Identify which cell holds the provided text, then report its [X, Y] central coordinate. 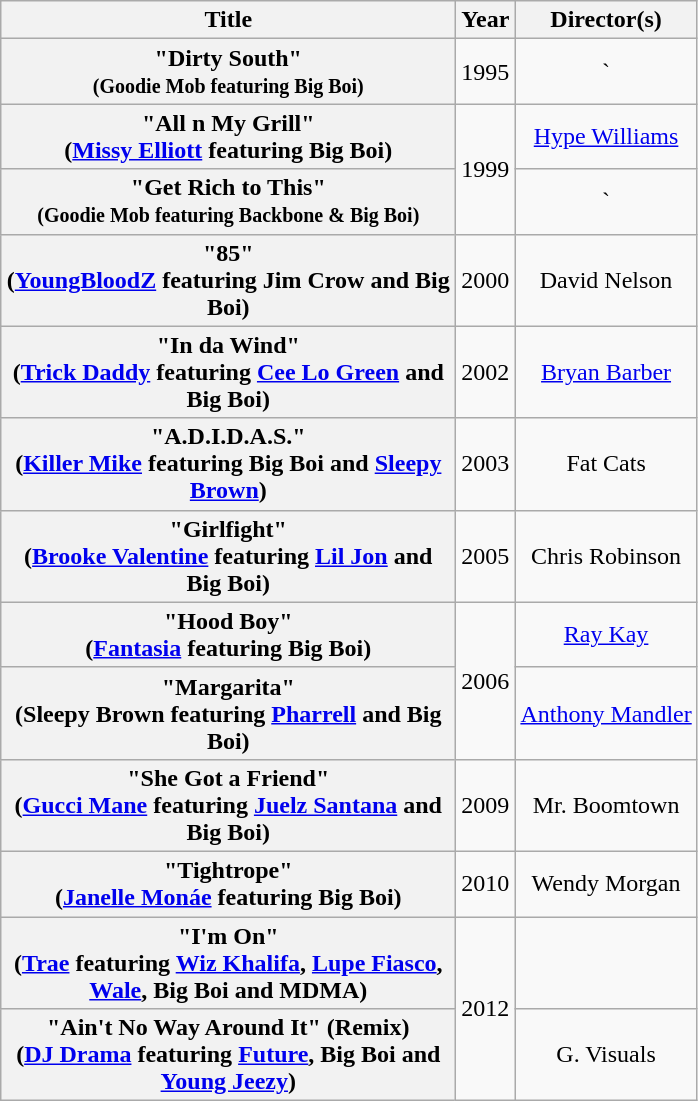
1999 [486, 169]
2005 [486, 556]
"She Got a Friend"(Gucci Mane featuring Juelz Santana and Big Boi) [228, 805]
Chris Robinson [606, 556]
"Get Rich to This"(Goodie Mob featuring Backbone & Big Boi) [228, 202]
David Nelson [606, 280]
"Margarita"(Sleepy Brown featuring Pharrell and Big Boi) [228, 713]
2012 [486, 1008]
"All n My Grill"(Missy Elliott featuring Big Boi) [228, 136]
"Hood Boy"(Fantasia featuring Big Boi) [228, 634]
2002 [486, 372]
2003 [486, 464]
Wendy Morgan [606, 884]
Year [486, 20]
Bryan Barber [606, 372]
"A.D.I.D.A.S."(Killer Mike featuring Big Boi and Sleepy Brown) [228, 464]
Mr. Boomtown [606, 805]
G. Visuals [606, 1055]
2009 [486, 805]
Director(s) [606, 20]
Anthony Mandler [606, 713]
"In da Wind"(Trick Daddy featuring Cee Lo Green and Big Boi) [228, 372]
Title [228, 20]
"I'm On"(Trae featuring Wiz Khalifa, Lupe Fiasco, Wale, Big Boi and MDMA) [228, 962]
2006 [486, 680]
2010 [486, 884]
2000 [486, 280]
"Ain't No Way Around It" (Remix)(DJ Drama featuring Future, Big Boi and Young Jeezy) [228, 1055]
"Girlfight"(Brooke Valentine featuring Lil Jon and Big Boi) [228, 556]
"Dirty South"(Goodie Mob featuring Big Boi) [228, 72]
"Tightrope"(Janelle Monáe featuring Big Boi) [228, 884]
Hype Williams [606, 136]
Ray Kay [606, 634]
1995 [486, 72]
Fat Cats [606, 464]
"85"(YoungBloodZ featuring Jim Crow and Big Boi) [228, 280]
